Extract the [x, y] coordinate from the center of the cell holding the provided text.  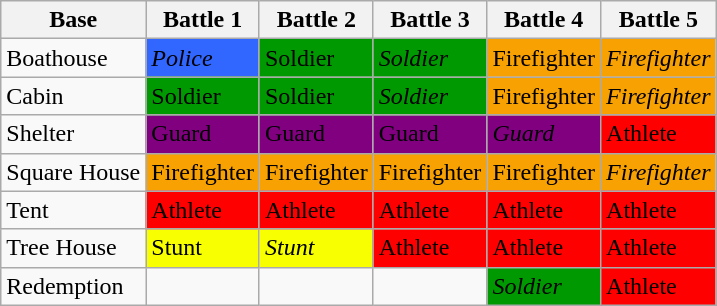
Boathouse [74, 58]
Base [74, 20]
Battle 3 [430, 20]
Battle 2 [316, 20]
Shelter [74, 134]
Battle 5 [659, 20]
Battle 1 [203, 20]
Tree House [74, 248]
Cabin [74, 96]
Redemption [74, 286]
Police [203, 58]
Square House [74, 172]
Tent [74, 210]
Battle 4 [544, 20]
